For the text-containing cell, return its midpoint in [x, y] coordinate format. 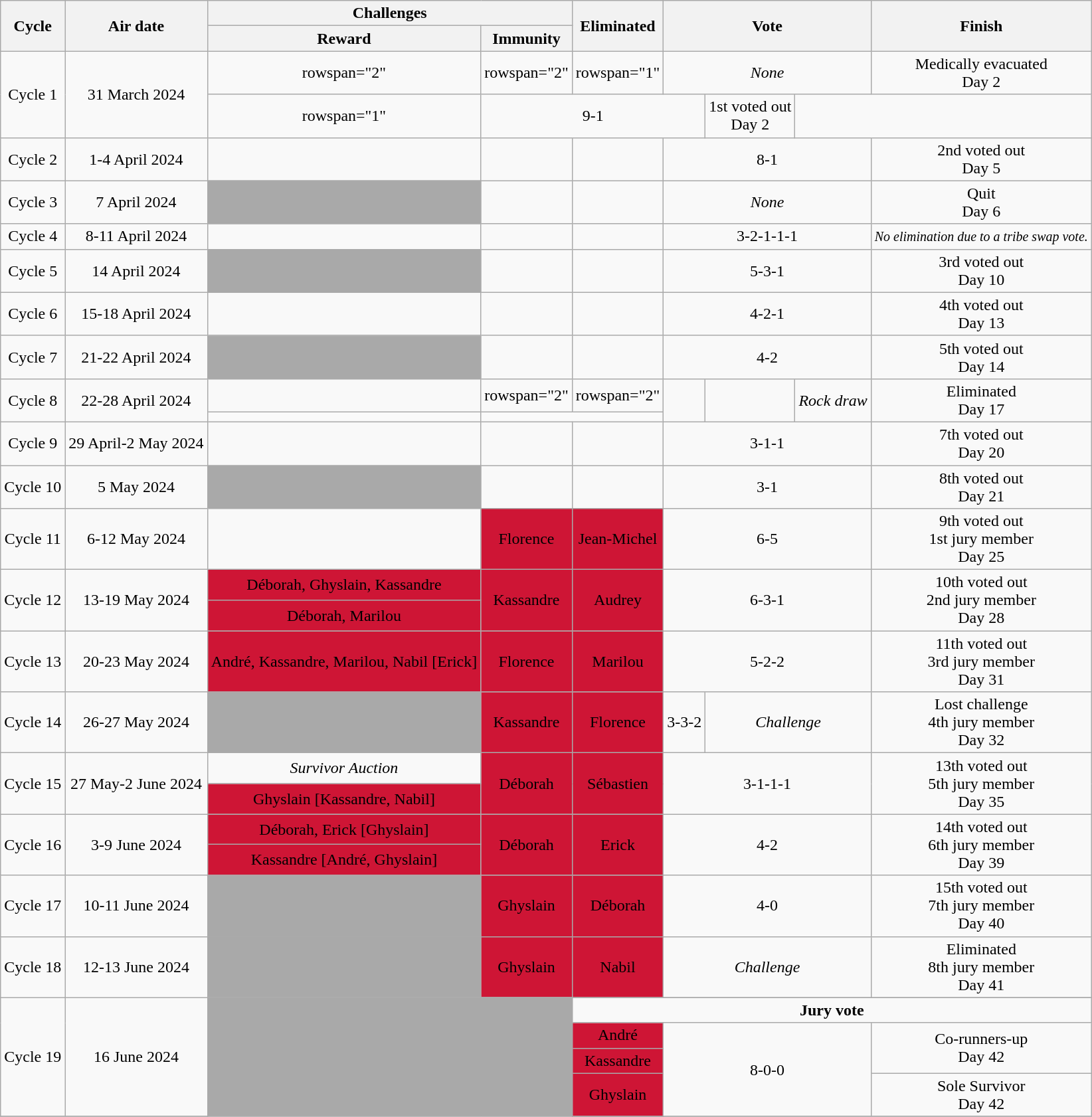
Cycle 19 [33, 1057]
3-3-2 [684, 723]
9-1 [593, 116]
Marilou [618, 661]
1-4 April 2024 [136, 159]
6-12 May 2024 [136, 539]
Challenges [389, 13]
Air date [136, 26]
EliminatedDay 17 [981, 400]
29 April-2 May 2024 [136, 444]
Cycle 4 [33, 236]
Cycle 3 [33, 202]
Eliminated8th jury memberDay 41 [981, 967]
3-1 [767, 486]
Cycle 5 [33, 271]
21-22 April 2024 [136, 357]
Cycle 7 [33, 357]
8th voted outDay 21 [981, 486]
14th voted out6th jury memberDay 39 [981, 845]
Cycle 15 [33, 784]
12-13 June 2024 [136, 967]
10th voted out2nd jury memberDay 28 [981, 600]
Sole SurvivorDay 42 [981, 1094]
3-9 June 2024 [136, 845]
Survivor Auction [344, 768]
Déborah, Ghyslain, Kassandre [344, 585]
No elimination due to a tribe swap vote. [981, 236]
André [618, 1035]
15-18 April 2024 [136, 313]
Cycle 11 [33, 539]
Nabil [618, 967]
8-11 April 2024 [136, 236]
4-0 [767, 906]
Sébastien [618, 784]
3-1-1 [767, 444]
6-5 [767, 539]
27 May-2 June 2024 [136, 784]
Erick [618, 845]
16 June 2024 [136, 1057]
3-1-1-1 [767, 784]
Jury vote [832, 1010]
Cycle 14 [33, 723]
Eliminated [618, 26]
Lost challenge4th jury memberDay 32 [981, 723]
10-11 June 2024 [136, 906]
4-2-1 [767, 313]
1st voted outDay 2 [751, 116]
15th voted out7th jury memberDay 40 [981, 906]
Kassandre [André, Ghyslain] [344, 860]
Déborah, Marilou [344, 616]
Cycle 1 [33, 94]
QuitDay 6 [981, 202]
Co-runners-upDay 42 [981, 1048]
Cycle 6 [33, 313]
5th voted outDay 14 [981, 357]
3rd voted outDay 10 [981, 271]
Audrey [618, 600]
André, Kassandre, Marilou, Nabil [Erick] [344, 661]
Medically evacuatedDay 2 [981, 73]
Cycle 18 [33, 967]
9th voted out1st jury memberDay 25 [981, 539]
5 May 2024 [136, 486]
20-23 May 2024 [136, 661]
Cycle 16 [33, 845]
Cycle [33, 26]
Rock draw [833, 400]
22-28 April 2024 [136, 400]
8-0-0 [767, 1069]
6-3-1 [767, 600]
Cycle 10 [33, 486]
14 April 2024 [136, 271]
11th voted out3rd jury memberDay 31 [981, 661]
Cycle 12 [33, 600]
Ghyslain [Kassandre, Nabil] [344, 799]
Cycle 9 [33, 444]
7th voted outDay 20 [981, 444]
5-2-2 [767, 661]
13-19 May 2024 [136, 600]
Finish [981, 26]
Immunity [527, 39]
5-3-1 [767, 271]
Cycle 8 [33, 400]
Déborah, Erick [Ghyslain] [344, 829]
Cycle 13 [33, 661]
13th voted out5th jury memberDay 35 [981, 784]
4th voted outDay 13 [981, 313]
7 April 2024 [136, 202]
Jean-Michel [618, 539]
Vote [767, 26]
Cycle 17 [33, 906]
3-2-1-1-1 [767, 236]
Cycle 2 [33, 159]
26-27 May 2024 [136, 723]
Reward [344, 39]
8-1 [767, 159]
31 March 2024 [136, 94]
2nd voted outDay 5 [981, 159]
